Provide the [x, y] coordinate of the cell's center where the given text is located.  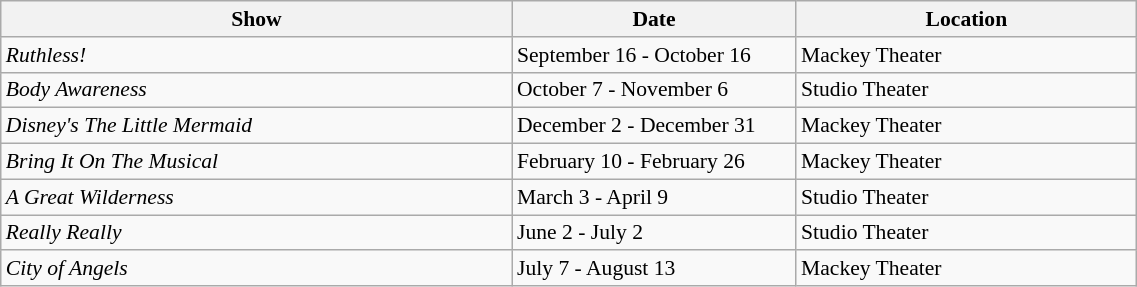
Body Awareness [256, 90]
Show [256, 19]
Location [966, 19]
A Great Wilderness [256, 197]
June 2 - July 2 [654, 233]
Disney's The Little Mermaid [256, 126]
July 7 - August 13 [654, 269]
September 16 - October 16 [654, 55]
October 7 - November 6 [654, 90]
City of Angels [256, 269]
Bring It On The Musical [256, 162]
Ruthless! [256, 55]
Date [654, 19]
February 10 - February 26 [654, 162]
Really Really [256, 233]
December 2 - December 31 [654, 126]
March 3 - April 9 [654, 197]
